Return [X, Y] of the center of cell containing provided text 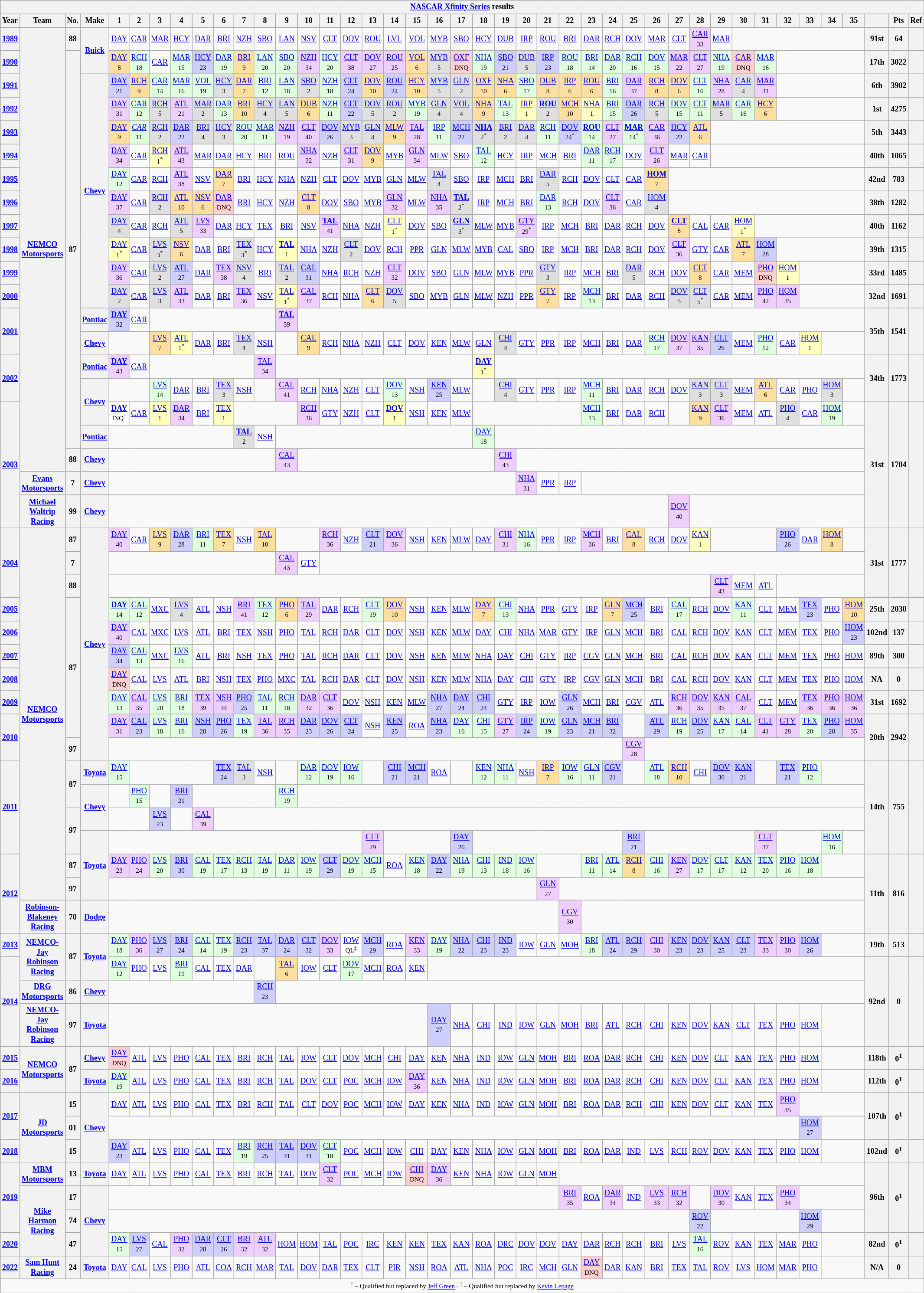
GTY7 [548, 296]
GLN32 [395, 203]
BRI12 [265, 85]
DOV25 [700, 726]
11th [877, 894]
TEX24 [224, 773]
TAL39 [287, 320]
17th [877, 62]
CLT17 [722, 866]
COA [224, 1267]
CAR12 [139, 109]
2011 [10, 808]
CAL8 [634, 540]
3443 [898, 132]
DRG Motorsports [42, 992]
RCH32 [679, 1198]
1997 [10, 226]
PHO25 [244, 703]
MAR31 [766, 85]
PHO42 [766, 296]
ROU18 [570, 62]
IRP24 [527, 726]
MYB3 [351, 132]
2016 [10, 1081]
CAL17 [679, 609]
99 [73, 511]
CLT1* [395, 226]
RCH35 [287, 726]
RCH10 [679, 773]
TAL10 [265, 540]
KAN1 [700, 540]
LAN [287, 39]
HOM7 [657, 179]
KAN17 [722, 726]
MAR15 [181, 62]
RCH9 [139, 85]
SBO20 [287, 62]
HCY6 [766, 109]
TAL41 [330, 226]
TEX1 [224, 413]
1485 [898, 273]
MAR14* [634, 132]
JD Motorsports [42, 1128]
96th [877, 1198]
16 [439, 21]
DAY7 [484, 609]
LVS3 [160, 296]
32nd [877, 296]
CLT37 [766, 842]
DAR23 [309, 726]
1691 [898, 296]
PHO30 [788, 945]
CLT40 [309, 132]
LAN18 [287, 85]
CLT18 [330, 1151]
NHA22 [461, 945]
RCH25 [265, 1151]
3 [160, 21]
DAR26 [634, 109]
2020 [10, 1244]
TEX3 [224, 390]
513 [898, 945]
KAN3 [700, 390]
CGV21 [612, 773]
CLT43 [722, 586]
4275 [898, 109]
Sam Hunt Racing [42, 1267]
1998 [10, 249]
2003 [10, 465]
NZH19 [287, 132]
NHA23 [439, 726]
NHA9 [484, 109]
18 [484, 21]
LVS1 [160, 413]
39th [877, 249]
CLT5* [700, 296]
LVS3* [160, 249]
DRC [506, 1244]
10 [309, 21]
DAY4 [119, 226]
CHIDNQ [417, 1175]
CGV28 [634, 749]
TAL31 [287, 1151]
NA [877, 679]
25 [634, 21]
ROU14 [592, 132]
KEN12 [484, 773]
TAL37 [265, 945]
CHI16 [657, 866]
2 [139, 21]
HCY4 [265, 109]
2942 [898, 737]
DAR37 [634, 85]
1990 [10, 62]
HOM23 [854, 633]
DAYINQ† [119, 413]
CHI23 [484, 945]
DAY16 [461, 726]
HCY10 [417, 85]
DOV1 [395, 413]
MAR5 [722, 109]
HOM27 [810, 1128]
CHI21 [395, 773]
ATL21 [181, 109]
DOV13 [395, 390]
107th [877, 1116]
HOM3 [832, 390]
ATL43 [181, 156]
2005 [10, 609]
ATL29 [657, 726]
1282 [898, 203]
GTY29* [527, 226]
DAY2 [119, 296]
11 [330, 21]
ATL7 [743, 249]
TAL1 [287, 249]
DARDNQ [224, 203]
CAL12 [139, 609]
LVS23 [160, 819]
PHO28 [832, 726]
6 [224, 21]
19 [506, 21]
21 [548, 21]
27 [679, 21]
Make [95, 21]
MCH10 [570, 109]
No. [73, 21]
1704 [898, 465]
DAR22 [181, 132]
CHI31 [506, 540]
KAN9 [700, 413]
CLT41 [766, 726]
22 [570, 21]
CLT23 [743, 945]
BRI2 [506, 132]
CGV30 [570, 917]
19th [877, 945]
25th [877, 609]
CARDNQ [743, 62]
LAN5 [287, 109]
DAY13 [119, 703]
137 [898, 633]
30 [743, 21]
DAY43 [119, 367]
32 [788, 21]
2006 [10, 633]
ATL24 [612, 945]
PHODNQ [766, 273]
NSH34 [224, 703]
LVS2 [160, 273]
SBO17 [527, 85]
TEX17 [224, 866]
112th [877, 1081]
PIR [395, 1267]
CHI43 [506, 460]
TEX21 [788, 773]
NHA6 [506, 85]
DAY14 [119, 609]
1994 [10, 156]
BRI15 [612, 109]
TAL11 [265, 703]
28 [700, 21]
PHO6 [287, 609]
TEX33 [766, 945]
20 [527, 21]
NHA32 [309, 156]
ROU20 [244, 132]
IOWQL‡ [351, 945]
DOV6 [679, 85]
VOL [417, 39]
NZH11 [330, 109]
NHA28 [722, 85]
CAL23 [139, 726]
CLT31 [351, 156]
HCY20 [330, 62]
KEN18 [417, 866]
PHO16 [788, 866]
CAL13 [139, 656]
1992 [10, 109]
CAL31 [309, 273]
RCH29 [634, 945]
TAL34 [265, 367]
IND18 [506, 866]
CAR33 [700, 39]
SBO21 [506, 62]
783 [898, 179]
2012 [10, 894]
GLN34 [417, 156]
DOV31 [309, 1151]
Pts [898, 21]
OXF10 [484, 85]
GLN2 [461, 85]
29 [722, 21]
1999 [10, 273]
2007 [10, 656]
Ref [916, 21]
ATL18 [657, 773]
DAY27 [439, 1025]
Team [42, 21]
MBM Motorsports [42, 1175]
DOV40 [679, 511]
PHO24 [139, 866]
CAL41 [287, 390]
NSV4 [244, 273]
86 [73, 992]
HOM16 [832, 842]
HOM29 [810, 1221]
IRP1 [527, 109]
CHI30 [657, 945]
TAL19 [265, 866]
2030 [898, 609]
1993 [10, 132]
DAY21 [119, 85]
NHA31 [527, 483]
BRI10 [244, 109]
DAR32 [309, 703]
1773 [898, 378]
N/A [877, 1267]
DOV37 [679, 343]
PHO34 [788, 1198]
GLN7 [612, 609]
MCH25 [634, 609]
BRI14 [592, 62]
CLT21 [373, 540]
23 [592, 21]
NHA27 [439, 703]
1995 [10, 179]
NHA11 [506, 773]
2001 [10, 331]
ATL38 [181, 179]
3902 [898, 85]
2013 [10, 945]
Robinson-Blakeney Racing [42, 917]
GLN11 [592, 773]
35 [854, 21]
IRP6 [570, 85]
3022 [898, 62]
1541 [898, 331]
MCH22 [461, 132]
Year [10, 21]
DAY9 [119, 132]
GLN26 [570, 703]
2018 [10, 1151]
GTY27 [506, 726]
DAR20 [612, 62]
2010 [10, 737]
ATL1* [181, 343]
LVS16 [181, 656]
1777 [898, 563]
ROV22 [700, 1221]
CAR16 [743, 109]
OXFDNQ [461, 62]
TEX7 [224, 540]
TAL29 [309, 609]
IND23 [506, 945]
KEN33 [417, 945]
BRI4 [203, 132]
NHA35 [439, 203]
CLT2 [351, 249]
DOV33 [330, 945]
2015 [10, 1058]
CAL9 [309, 343]
VOL19 [203, 85]
TEX39 [203, 703]
CHI15 [484, 726]
34th [877, 378]
DAY37 [119, 203]
NHA2* [484, 132]
CLT22 [351, 109]
1st [877, 109]
KAN12 [743, 866]
IRP23 [548, 62]
2002 [10, 378]
1989 [10, 39]
300 [898, 656]
RCH13 [244, 866]
MYB19 [417, 109]
91st [877, 39]
TAL4 [439, 179]
LVS7 [160, 343]
9 [287, 21]
HOM18 [810, 866]
CAL35 [139, 703]
DOV27 [373, 62]
NASCAR Xfinity Series results [462, 7]
BRI35 [570, 1198]
38th [877, 203]
TAL28 [417, 132]
RCH11 [548, 132]
TEX38 [224, 273]
TAL6 [287, 969]
MCH15 [373, 866]
CAR14 [160, 85]
PHO32 [181, 1244]
2022 [10, 1267]
DAY32 [119, 320]
CLT19 [373, 609]
34 [832, 21]
SBO2 [309, 85]
KAN21 [743, 773]
TEX4 [244, 343]
CLT16 [700, 85]
14th [877, 808]
70 [73, 917]
2017 [10, 1116]
8 [265, 21]
CHI24 [484, 703]
HOM4 [657, 203]
DOV35 [700, 703]
42nd [877, 179]
DAY8 [119, 62]
2000 [10, 296]
5th [877, 132]
TAL3 [244, 773]
LVL [395, 39]
MCH36 [592, 540]
ATL10 [181, 203]
MAR2 [203, 109]
33 [810, 21]
DAR19 [224, 62]
MLW9 [395, 132]
1991 [10, 85]
ATL14 [612, 866]
PHO35 [788, 1105]
118th [877, 1058]
5 [203, 21]
Evans Motorsports [42, 483]
MCH11 [592, 390]
2004 [10, 563]
GTY3 [548, 273]
MAR11 [265, 132]
DAR12 [309, 773]
GLN3* [461, 226]
HOM19 [832, 413]
NZH18 [330, 85]
TAL1* [287, 296]
Dodge [95, 917]
IRP7 [548, 773]
GTY28 [788, 726]
LVS4 [181, 609]
BRI30 [181, 866]
LVS18 [160, 726]
CAR36 [657, 132]
12 [351, 21]
KEN23 [679, 945]
HOM36 [854, 703]
DOV24* [570, 132]
DUB5 [527, 62]
NHA16 [527, 540]
92nd [877, 1002]
ROU6 [592, 85]
CLT6 [373, 296]
2008 [10, 679]
26 [657, 21]
ATL5 [181, 226]
TEX12 [265, 609]
816 [898, 894]
2019 [10, 1198]
BRI41 [244, 609]
CAR4 [743, 85]
CAL39 [203, 819]
1162 [898, 226]
BRI9 [244, 62]
20th [877, 737]
DOV9 [373, 156]
DAY26 [461, 842]
CLT38 [351, 62]
1996 [10, 203]
RCH1* [160, 156]
ATL32 [265, 1244]
TAL12 [484, 156]
MCH29 [373, 945]
1065 [898, 156]
KEN27 [679, 866]
HCY22 [679, 132]
TAL2* [461, 203]
33rd [877, 273]
HCY23 [203, 62]
CAL19 [203, 866]
KAN11 [743, 609]
DAR24 [287, 945]
† – Qualified but replaced by Jeff Green · ‡ – Qualified but replaced by Kevin Lepage [462, 1286]
1 [119, 21]
6th [877, 85]
Mike Harmon Racing [42, 1221]
DOV36 [395, 540]
LVS9 [160, 540]
CLT3 [722, 390]
TEX3* [244, 249]
CLT11 [700, 109]
1692 [898, 703]
DOV23 [700, 945]
DAY22 [439, 866]
ROU25 [395, 62]
2014 [10, 1002]
Buick [95, 50]
VOL4 [461, 109]
ATL33 [181, 296]
HOM1* [743, 226]
TAL13 [506, 109]
GLN23 [570, 726]
HOM8 [832, 540]
31 [766, 21]
DUB6 [309, 109]
HOM26 [810, 945]
PHO4 [788, 413]
Michael Waltrip Racing [42, 511]
TAL36 [265, 726]
47 [73, 1244]
89th [877, 656]
DUB8 [548, 85]
KAN25 [722, 945]
2009 [10, 703]
74 [73, 1221]
NZH34 [309, 62]
TAL16 [700, 1244]
GLN27 [548, 889]
IRP11 [439, 132]
PHO15 [139, 796]
DAY24 [461, 703]
CAR11 [139, 132]
ROU24 [395, 85]
82nd [877, 1244]
LVS14 [160, 390]
35th [877, 331]
DAR4 [527, 132]
BRI24 [181, 945]
MAR22 [679, 62]
ATL27 [181, 273]
755 [898, 808]
DUB [506, 39]
VOL6 [417, 62]
TEX23 [810, 609]
LAN20 [265, 62]
64 [898, 39]
HOM10 [854, 609]
NSH28 [203, 726]
14 [395, 21]
1315 [898, 249]
RCH16 [634, 62]
NHA1 [592, 109]
HOM28 [766, 249]
4 [181, 21]
